Identify which cell holds the provided text, then report its [x, y] central coordinate. 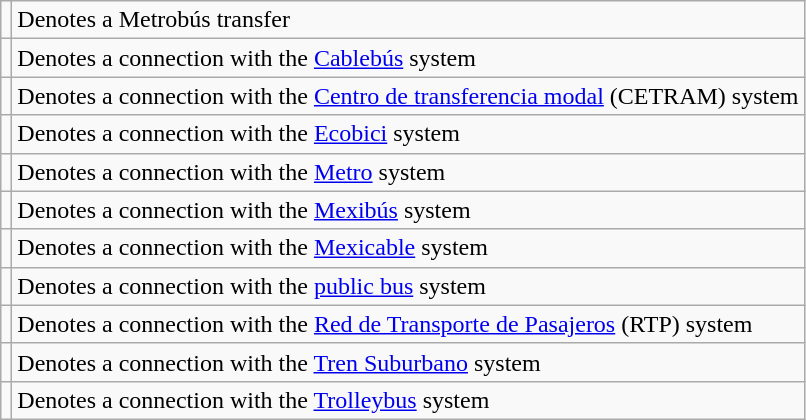
Denotes a connection with the Tren Suburbano system [408, 362]
Denotes a connection with the Metro system [408, 172]
Denotes a connection with the Red de Transporte de Pasajeros (RTP) system [408, 324]
Denotes a Metrobús transfer [408, 20]
Denotes a connection with the public bus system [408, 286]
Denotes a connection with the Ecobici system [408, 134]
Denotes a connection with the Centro de transferencia modal (CETRAM) system [408, 96]
Denotes a connection with the Trolleybus system [408, 400]
Denotes a connection with the Cablebús system [408, 58]
Denotes a connection with the Mexibús system [408, 210]
Denotes a connection with the Mexicable system [408, 248]
